Output the (x, y) coordinate of the center of the cell containing the given text.  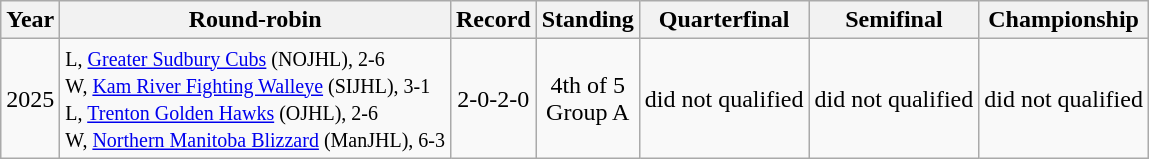
Round-robin (256, 20)
4th of 5 Group A (588, 98)
2025 (30, 98)
2-0-2-0 (493, 98)
Championship (1064, 20)
Semifinal (894, 20)
Standing (588, 20)
Quarterfinal (724, 20)
Year (30, 20)
Record (493, 20)
